Pinpoint the cell where the given text exists, returning its [x, y] midpoint coordinate. 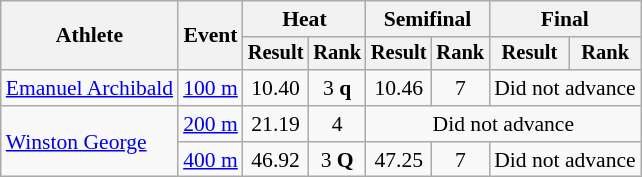
200 m [210, 124]
21.19 [276, 124]
Athlete [90, 36]
Heat [304, 19]
Final [565, 19]
3 q [337, 88]
10.46 [399, 88]
Semifinal [428, 19]
Event [210, 36]
Emanuel Archibald [90, 88]
Winston George [90, 142]
4 [337, 124]
100 m [210, 88]
7 [460, 88]
10.40 [276, 88]
